For the text-containing cell, return its midpoint in [x, y] coordinate format. 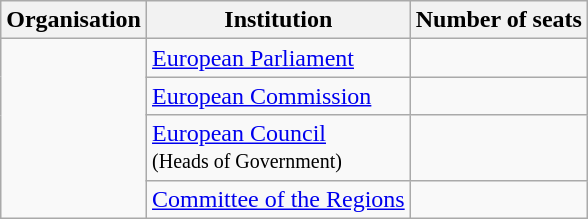
European Commission [279, 96]
Institution [279, 20]
European Parliament [279, 58]
Number of seats [498, 20]
Committee of the Regions [279, 199]
European Council(Heads of Government) [279, 148]
Organisation [74, 20]
